Locate the cell with the specified text and output its (X, Y) center coordinate. 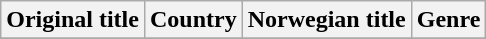
Genre (448, 20)
Norwegian title (326, 20)
Original title (73, 20)
Country (193, 20)
